Extract the [x, y] coordinate from the center of the cell holding the provided text.  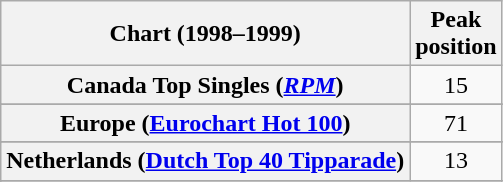
71 [456, 123]
15 [456, 85]
Peakposition [456, 34]
Canada Top Singles (RPM) [206, 85]
Europe (Eurochart Hot 100) [206, 123]
Netherlands (Dutch Top 40 Tipparade) [206, 161]
Chart (1998–1999) [206, 34]
13 [456, 161]
